Search for the cell housing the specified text and yield its [x, y] center coordinate. 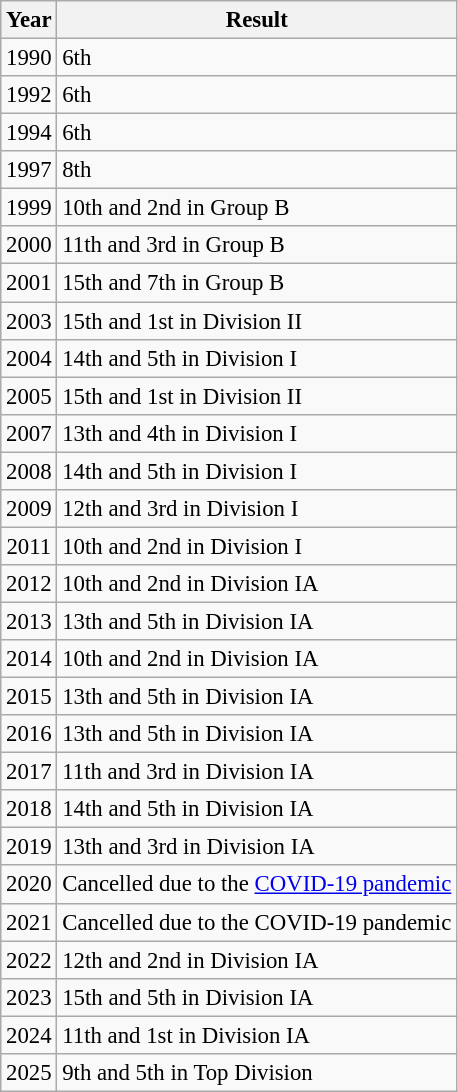
1992 [29, 95]
2020 [29, 885]
2011 [29, 546]
2001 [29, 283]
2018 [29, 809]
2004 [29, 358]
2021 [29, 922]
15th and 5th in Division IA [257, 997]
2013 [29, 621]
9th and 5th in Top Division [257, 1073]
10th and 2nd in Division I [257, 546]
2017 [29, 772]
2014 [29, 659]
Year [29, 20]
2024 [29, 1035]
1994 [29, 133]
11th and 1st in Division IA [257, 1035]
2019 [29, 847]
2025 [29, 1073]
1999 [29, 208]
13th and 3rd in Division IA [257, 847]
2003 [29, 321]
2009 [29, 509]
1990 [29, 58]
Result [257, 20]
8th [257, 170]
2023 [29, 997]
11th and 3rd in Division IA [257, 772]
12th and 2nd in Division IA [257, 960]
11th and 3rd in Group B [257, 245]
1997 [29, 170]
2007 [29, 433]
2005 [29, 396]
12th and 3rd in Division I [257, 509]
2022 [29, 960]
15th and 7th in Group B [257, 283]
13th and 4th in Division I [257, 433]
2000 [29, 245]
2012 [29, 584]
2015 [29, 697]
10th and 2nd in Group B [257, 208]
14th and 5th in Division IA [257, 809]
2016 [29, 734]
2008 [29, 471]
